Locate the cell with the specified text and output its [X, Y] center coordinate. 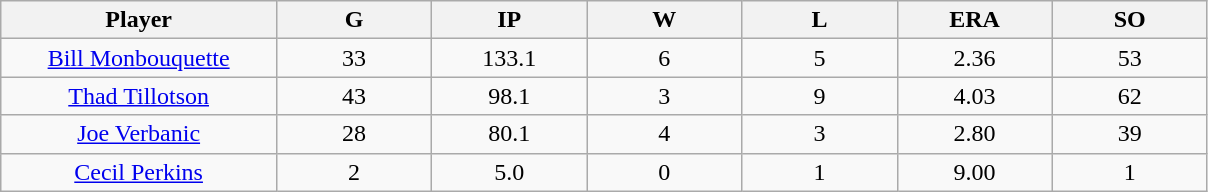
ERA [974, 20]
Cecil Perkins [139, 172]
98.1 [510, 96]
39 [1130, 134]
62 [1130, 96]
4 [664, 134]
G [354, 20]
43 [354, 96]
Thad Tillotson [139, 96]
2 [354, 172]
W [664, 20]
5 [820, 58]
5.0 [510, 172]
2.36 [974, 58]
Joe Verbanic [139, 134]
Player [139, 20]
IP [510, 20]
133.1 [510, 58]
28 [354, 134]
9 [820, 96]
4.03 [974, 96]
80.1 [510, 134]
SO [1130, 20]
2.80 [974, 134]
0 [664, 172]
9.00 [974, 172]
53 [1130, 58]
Bill Monbouquette [139, 58]
6 [664, 58]
L [820, 20]
33 [354, 58]
